From the cell containing the given text, extract its center point as (X, Y) coordinate. 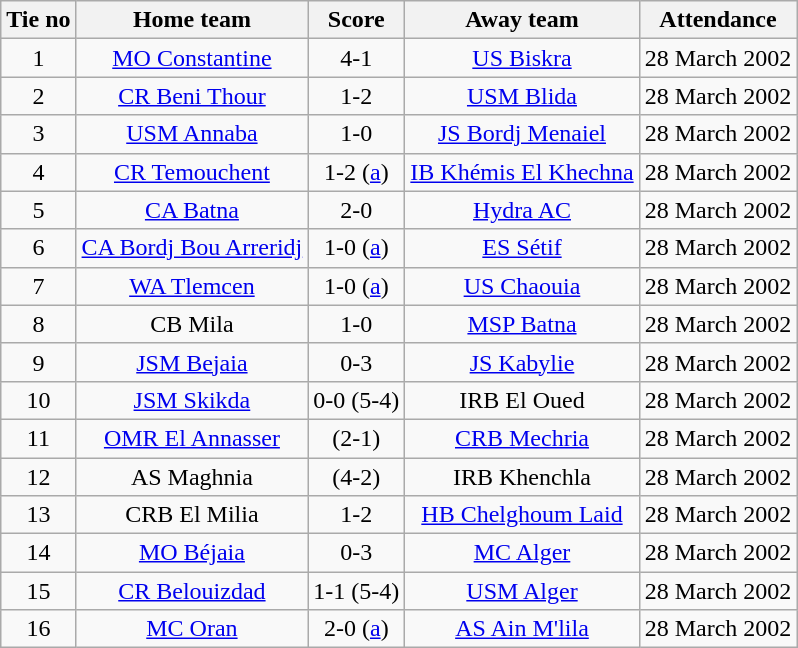
16 (38, 629)
CR Temouchent (192, 172)
11 (38, 438)
MSP Batna (522, 324)
1 (38, 58)
MO Béjaia (192, 553)
1-1 (5-4) (356, 591)
(2-1) (356, 438)
OMR El Annasser (192, 438)
(4-2) (356, 477)
7 (38, 286)
2 (38, 96)
5 (38, 210)
USM Alger (522, 591)
USM Blida (522, 96)
MO Constantine (192, 58)
AS Maghnia (192, 477)
15 (38, 591)
JSM Skikda (192, 400)
Away team (522, 20)
Hydra AC (522, 210)
10 (38, 400)
12 (38, 477)
13 (38, 515)
JS Kabylie (522, 362)
US Biskra (522, 58)
8 (38, 324)
0-0 (5-4) (356, 400)
IB Khémis El Khechna (522, 172)
9 (38, 362)
4-1 (356, 58)
CRB El Milia (192, 515)
CR Beni Thour (192, 96)
Attendance (718, 20)
6 (38, 248)
IRB El Oued (522, 400)
4 (38, 172)
AS Ain M'lila (522, 629)
JS Bordj Menaiel (522, 134)
WA Tlemcen (192, 286)
1-2 (a) (356, 172)
USM Annaba (192, 134)
CA Bordj Bou Arreridj (192, 248)
MC Oran (192, 629)
Score (356, 20)
MC Alger (522, 553)
CA Batna (192, 210)
3 (38, 134)
14 (38, 553)
2-0 (a) (356, 629)
CB Mila (192, 324)
CRB Mechria (522, 438)
JSM Bejaia (192, 362)
CR Belouizdad (192, 591)
Tie no (38, 20)
Home team (192, 20)
US Chaouia (522, 286)
2-0 (356, 210)
ES Sétif (522, 248)
IRB Khenchla (522, 477)
HB Chelghoum Laid (522, 515)
